Extract the (X, Y) coordinate from the center of the cell holding the provided text.  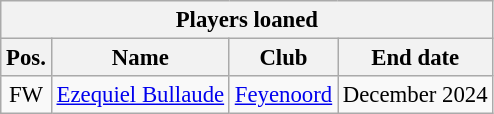
FW (26, 95)
Pos. (26, 58)
Ezequiel Bullaude (140, 95)
Name (140, 58)
Players loaned (247, 20)
December 2024 (416, 95)
Club (283, 58)
Feyenoord (283, 95)
End date (416, 58)
